Scan for the cell matching the given text and deliver its [X, Y] coordinate at center. 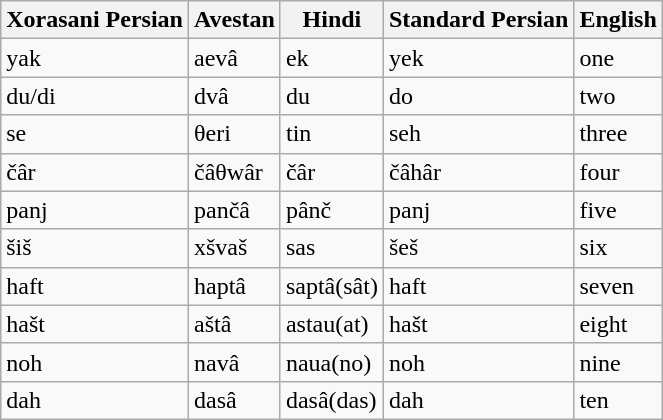
dasâ [234, 400]
six [618, 248]
du [332, 96]
haptâ [234, 286]
šiš [95, 248]
Avestan [234, 20]
navâ [234, 362]
English [618, 20]
Standard Persian [478, 20]
tin [332, 134]
do [478, 96]
dvâ [234, 96]
pânč [332, 210]
four [618, 172]
astau(at) [332, 324]
three [618, 134]
one [618, 58]
sas [332, 248]
ten [618, 400]
šeš [478, 248]
saptâ(sât) [332, 286]
Xorasani Persian [95, 20]
aštâ [234, 324]
aevâ [234, 58]
ek [332, 58]
čâθwâr [234, 172]
eight [618, 324]
čâhâr [478, 172]
two [618, 96]
dasâ(das) [332, 400]
se [95, 134]
du/di [95, 96]
Hindi [332, 20]
seven [618, 286]
θeri [234, 134]
seh [478, 134]
naua(no) [332, 362]
yek [478, 58]
nine [618, 362]
yak [95, 58]
xšvaš [234, 248]
five [618, 210]
pančâ [234, 210]
